Find where the given text appears and provide that cell's center as [x, y] coordinate. 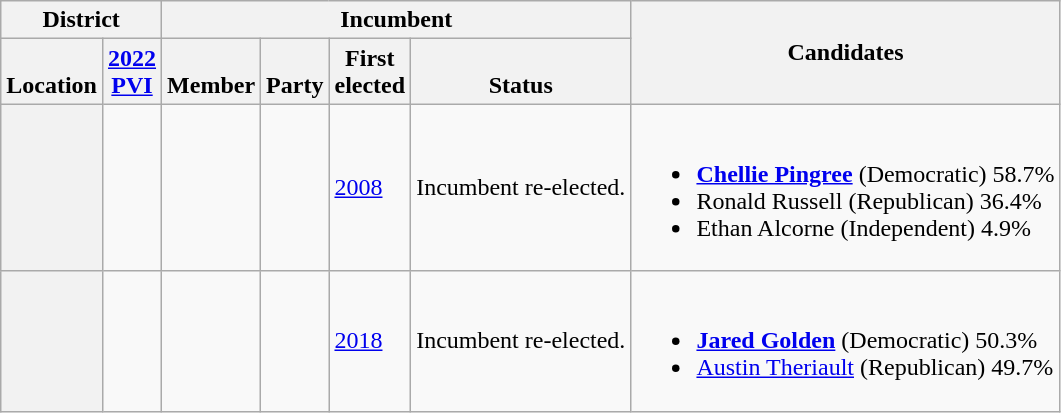
Party [295, 72]
2022PVI [132, 72]
Firstelected [370, 72]
2008 [370, 188]
Jared Golden (Democratic) 50.3%Austin Theriault (Republican) 49.7% [846, 341]
Location [52, 72]
District [82, 20]
Candidates [846, 52]
Member [212, 72]
2018 [370, 341]
Incumbent [396, 20]
Chellie Pingree (Democratic) 58.7%Ronald Russell (Republican) 36.4%Ethan Alcorne (Independent) 4.9% [846, 188]
Status [521, 72]
